Find where the given text appears and provide that cell's center as [x, y] coordinate. 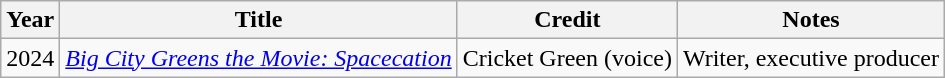
Big City Greens the Movie: Spacecation [258, 58]
Year [30, 20]
Notes [810, 20]
Credit [567, 20]
Writer, executive producer [810, 58]
2024 [30, 58]
Cricket Green (voice) [567, 58]
Title [258, 20]
